Output the (X, Y) coordinate of the center of the cell containing the given text.  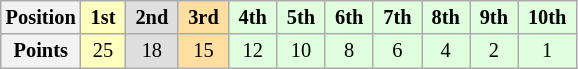
4 (446, 51)
10th (547, 17)
25 (104, 51)
7th (397, 17)
15 (203, 51)
3rd (203, 17)
Points (41, 51)
1st (104, 17)
9th (494, 17)
8 (349, 51)
10 (301, 51)
12 (253, 51)
18 (152, 51)
6th (349, 17)
1 (547, 51)
4th (253, 17)
Position (41, 17)
8th (446, 17)
5th (301, 17)
6 (397, 51)
2 (494, 51)
2nd (152, 17)
